From the cell containing the given text, extract its center point as (x, y) coordinate. 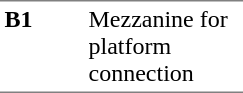
B1 (42, 46)
Mezzanine for platform connection (164, 46)
